Extract the [x, y] coordinate from the center of the cell holding the provided text.  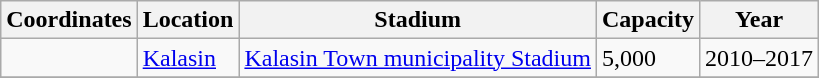
5,000 [648, 58]
Kalasin Town municipality Stadium [418, 58]
Coordinates [69, 20]
Year [760, 20]
Kalasin [188, 58]
Capacity [648, 20]
2010–2017 [760, 58]
Location [188, 20]
Stadium [418, 20]
